Extract the [x, y] coordinate from the center of the cell holding the provided text.  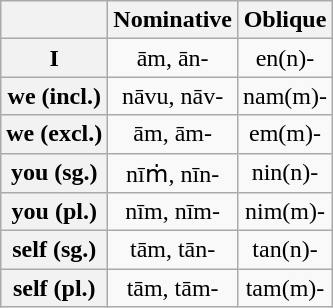
nim(m)- [284, 212]
you (sg.) [54, 173]
self (sg.) [54, 250]
nīṁ, nīn- [173, 173]
nam(m)- [284, 96]
nāvu, nāv- [173, 96]
tām, tām- [173, 288]
tam(m)- [284, 288]
nin(n)- [284, 173]
tan(n)- [284, 250]
ām, ān- [173, 58]
ām, ām- [173, 134]
we (excl.) [54, 134]
I [54, 58]
nīm, nīm- [173, 212]
you (pl.) [54, 212]
tām, tān- [173, 250]
we (incl.) [54, 96]
em(m)- [284, 134]
Oblique [284, 20]
Nominative [173, 20]
en(n)- [284, 58]
self (pl.) [54, 288]
